Locate the cell with the specified text and output its [X, Y] center coordinate. 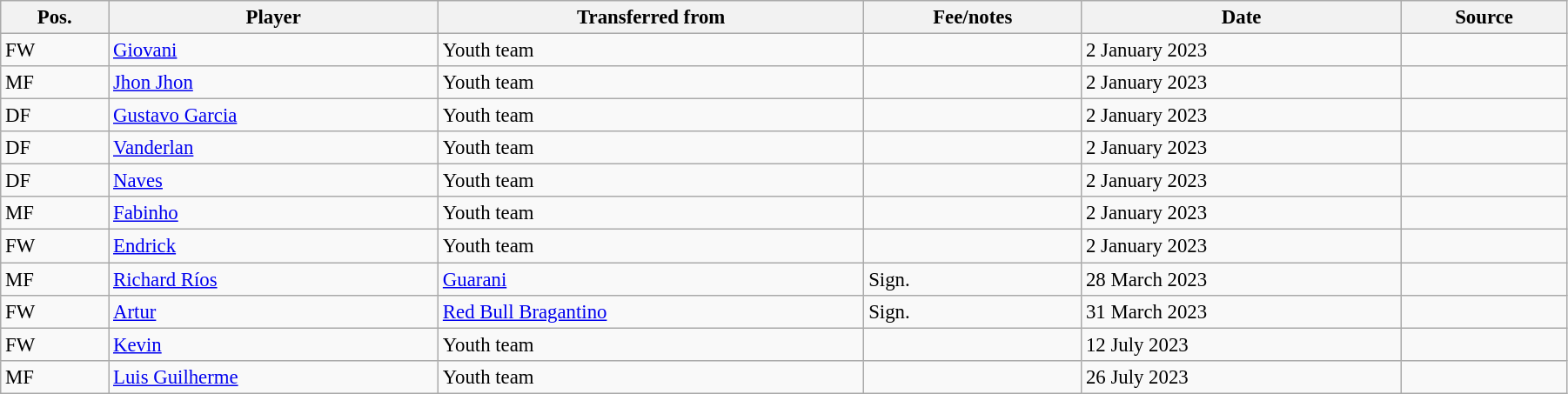
Guarani [651, 279]
Artur [273, 311]
Transferred from [651, 17]
26 July 2023 [1242, 377]
Giovani [273, 50]
Vanderlan [273, 148]
Source [1484, 17]
Player [273, 17]
Date [1242, 17]
Kevin [273, 344]
12 July 2023 [1242, 344]
Luis Guilherme [273, 377]
Gustavo Garcia [273, 116]
Red Bull Bragantino [651, 311]
Fee/notes [973, 17]
31 March 2023 [1242, 311]
Richard Ríos [273, 279]
28 March 2023 [1242, 279]
Jhon Jhon [273, 83]
Fabinho [273, 213]
Endrick [273, 246]
Pos. [55, 17]
Naves [273, 181]
